Return the [x, y] coordinate for the center point of the cell that contains the specified text.  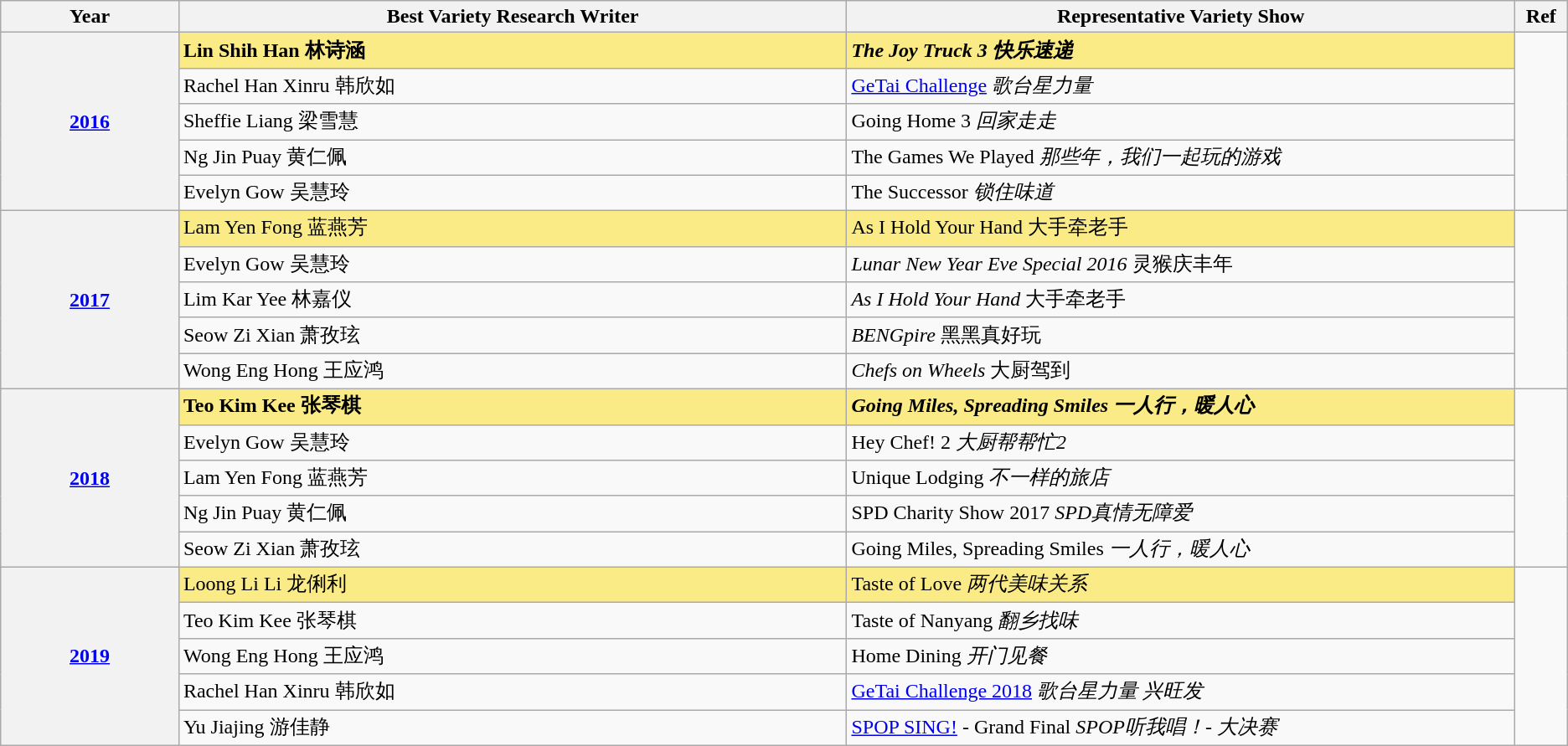
Lin Shih Han 林诗涵 [513, 50]
Hey Chef! 2 大厨帮帮忙2 [1181, 442]
Home Dining 开门见餐 [1181, 656]
SPOP SING! - Grand Final SPOP听我唱！- 大决赛 [1181, 728]
The Successor 锁住味道 [1181, 193]
BENGpire 黑黑真好玩 [1181, 335]
Lim Kar Yee 林嘉仪 [513, 300]
Unique Lodging 不一样的旅店 [1181, 479]
2019 [90, 656]
The Games We Played 那些年，我们一起玩的游戏 [1181, 157]
Best Variety Research Writer [513, 17]
GeTai Challenge 2018 歌台星力量 兴旺发 [1181, 692]
Lunar New Year Eve Special 2016 灵猴庆丰年 [1181, 265]
Loong Li Li 龙俐利 [513, 584]
Chefs on Wheels 大厨驾到 [1181, 372]
Year [90, 17]
Ref [1541, 17]
SPD Charity Show 2017 SPD真情无障爱 [1181, 514]
Taste of Nanyang 翻乡找味 [1181, 621]
Going Home 3 回家走走 [1181, 122]
Yu Jiajing 游佳静 [513, 728]
Taste of Love 两代美味关系 [1181, 584]
Sheffie Liang 梁雪慧 [513, 122]
GeTai Challenge 歌台星力量 [1181, 85]
The Joy Truck 3 快乐速递 [1181, 50]
Representative Variety Show [1181, 17]
2017 [90, 300]
2018 [90, 477]
2016 [90, 122]
